Scan for the cell matching the given text and deliver its (x, y) coordinate at center. 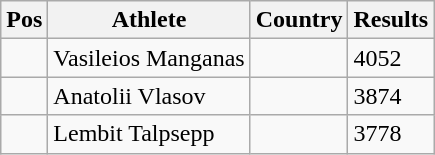
3778 (391, 134)
3874 (391, 96)
Lembit Talpsepp (149, 134)
Athlete (149, 20)
Country (299, 20)
Pos (24, 20)
4052 (391, 58)
Results (391, 20)
Anatolii Vlasov (149, 96)
Vasileios Manganas (149, 58)
